From the cell containing the given text, extract its center point as [x, y] coordinate. 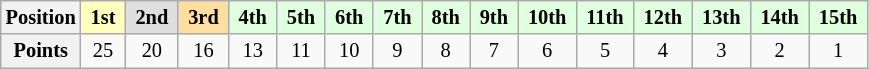
Position [41, 17]
4th [253, 17]
12th [663, 17]
15th [838, 17]
5 [604, 51]
11 [301, 51]
2 [779, 51]
13th [721, 17]
5th [301, 17]
13 [253, 51]
1st [104, 17]
16 [203, 51]
8th [446, 17]
14th [779, 17]
25 [104, 51]
3rd [203, 17]
9th [494, 17]
9 [397, 51]
Points [41, 51]
6 [547, 51]
11th [604, 17]
10th [547, 17]
20 [152, 51]
6th [349, 17]
7 [494, 51]
7th [397, 17]
4 [663, 51]
8 [446, 51]
3 [721, 51]
2nd [152, 17]
1 [838, 51]
10 [349, 51]
